Locate the cell with the specified text and output its (x, y) center coordinate. 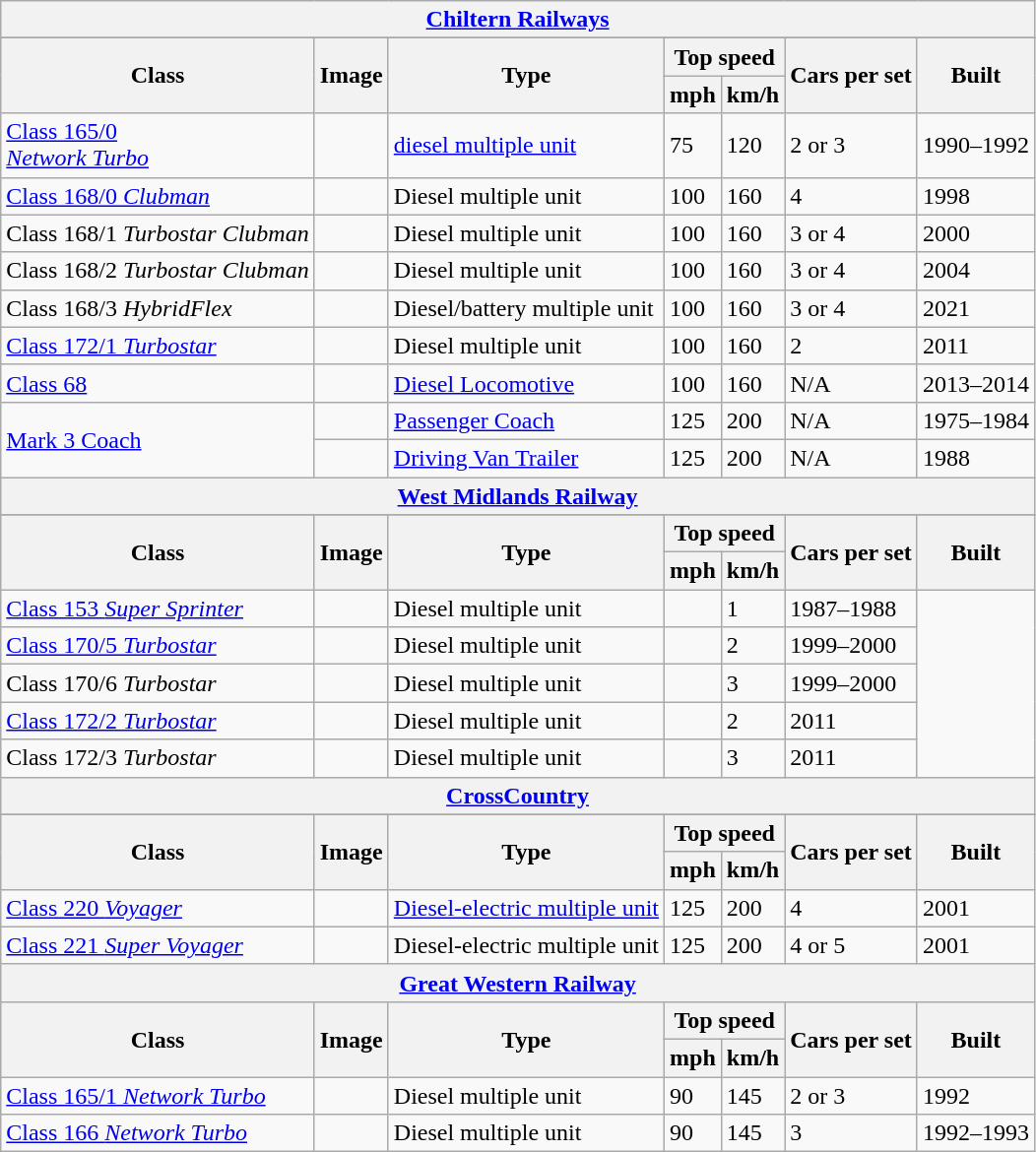
1992 (975, 1096)
diesel multiple unit (526, 146)
1987–1988 (851, 608)
Passenger Coach (526, 420)
Class 165/1 Network Turbo (158, 1096)
West Midlands Railway (518, 495)
Class 170/5 Turbostar (158, 646)
2013–2014 (975, 383)
Chiltern Railways (518, 20)
Class 172/1 Turbostar (158, 346)
Great Western Railway (518, 983)
Driving Van Trailer (526, 458)
Diesel/battery multiple unit (526, 308)
Class 168/1 Turbostar Clubman (158, 233)
Class 168/0 Clubman (158, 196)
Class 221 Super Voyager (158, 945)
Class 172/2 Turbostar (158, 721)
2021 (975, 308)
1988 (975, 458)
Class 153 Super Sprinter (158, 608)
1990–1992 (975, 146)
Class 165/0Network Turbo (158, 146)
Class 172/3 Turbostar (158, 758)
Class 168/3 HybridFlex (158, 308)
2000 (975, 233)
1998 (975, 196)
CrossCountry (518, 796)
Class 220 Voyager (158, 908)
Class 168/2 Turbostar Clubman (158, 271)
Class 166 Network Turbo (158, 1133)
4 or 5 (851, 945)
120 (752, 146)
1992–1993 (975, 1133)
75 (693, 146)
1975–1984 (975, 420)
1 (752, 608)
2004 (975, 271)
Class 170/6 Turbostar (158, 683)
Diesel Locomotive (526, 383)
Mark 3 Coach (158, 439)
Class 68 (158, 383)
